Capture the cell that displays the provided text and extract its [X, Y] central coordinate. 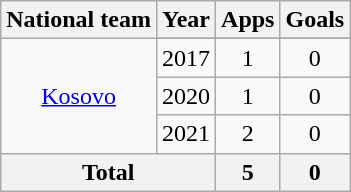
Goals [315, 20]
2020 [186, 96]
National team [79, 20]
Apps [248, 20]
Total [108, 172]
2021 [186, 134]
Kosovo [79, 96]
Year [186, 20]
2 [248, 134]
2017 [186, 58]
5 [248, 172]
